Pinpoint the cell where the given text exists, returning its [X, Y] midpoint coordinate. 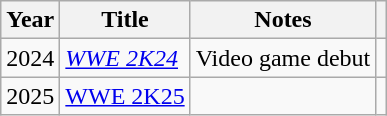
Notes [283, 20]
WWE 2K25 [125, 96]
Year [30, 20]
Video game debut [283, 58]
2024 [30, 58]
2025 [30, 96]
Title [125, 20]
WWE 2K24 [125, 58]
